Output the [x, y] coordinate of the center of the cell containing the given text.  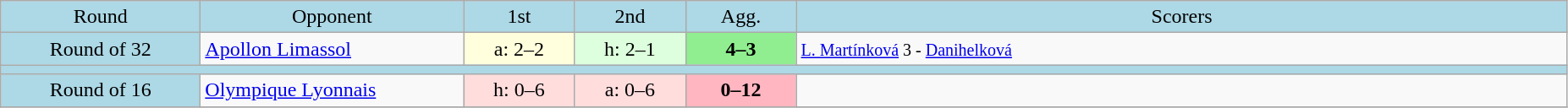
Round of 32 [101, 49]
Round of 16 [101, 90]
Olympique Lyonnais [332, 90]
L. Martínková 3 - Danihelková [1181, 49]
4–3 [741, 49]
h: 0–6 [520, 90]
0–12 [741, 90]
h: 2–1 [630, 49]
1st [520, 17]
Scorers [1181, 17]
a: 2–2 [520, 49]
Opponent [332, 17]
2nd [630, 17]
Apollon Limassol [332, 49]
Round [101, 17]
Agg. [741, 17]
a: 0–6 [630, 90]
